Scan for the cell matching the given text and deliver its (x, y) coordinate at center. 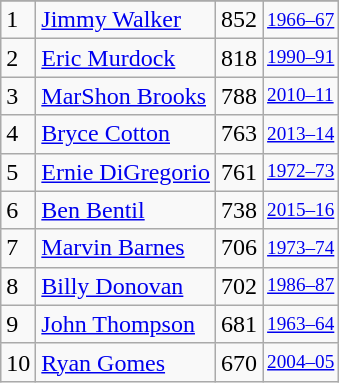
Marvin Barnes (126, 248)
681 (238, 324)
1986–87 (301, 286)
3 (18, 96)
1 (18, 20)
5 (18, 172)
1963–64 (301, 324)
702 (238, 286)
1972–73 (301, 172)
706 (238, 248)
1966–67 (301, 20)
Eric Murdock (126, 58)
Billy Donovan (126, 286)
6 (18, 210)
10 (18, 362)
MarShon Brooks (126, 96)
7 (18, 248)
Ben Bentil (126, 210)
Bryce Cotton (126, 134)
Jimmy Walker (126, 20)
4 (18, 134)
2015–16 (301, 210)
Ernie DiGregorio (126, 172)
2004–05 (301, 362)
9 (18, 324)
788 (238, 96)
1990–91 (301, 58)
761 (238, 172)
818 (238, 58)
John Thompson (126, 324)
2 (18, 58)
8 (18, 286)
Ryan Gomes (126, 362)
763 (238, 134)
2010–11 (301, 96)
852 (238, 20)
738 (238, 210)
2013–14 (301, 134)
670 (238, 362)
1973–74 (301, 248)
